Determine the [X, Y] coordinate at the center of the cell enclosing the given text.  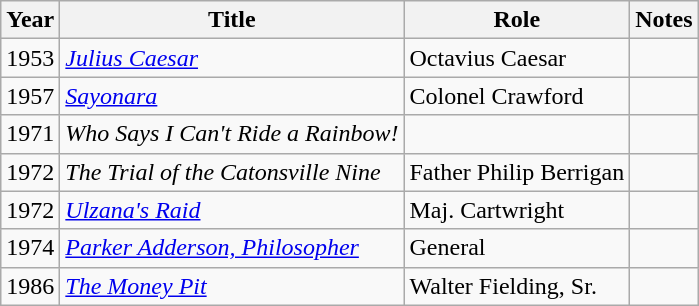
General [517, 248]
Who Says I Can't Ride a Rainbow! [232, 134]
The Trial of the Catonsville Nine [232, 172]
1974 [30, 248]
Year [30, 20]
Notes [664, 20]
Role [517, 20]
1953 [30, 58]
Julius Caesar [232, 58]
1957 [30, 96]
Parker Adderson, Philosopher [232, 248]
Title [232, 20]
Colonel Crawford [517, 96]
Octavius Caesar [517, 58]
The Money Pit [232, 286]
Sayonara [232, 96]
Father Philip Berrigan [517, 172]
1986 [30, 286]
Walter Fielding, Sr. [517, 286]
Maj. Cartwright [517, 210]
Ulzana's Raid [232, 210]
1971 [30, 134]
